Return the [X, Y] coordinate for the center point of the cell that contains the specified text.  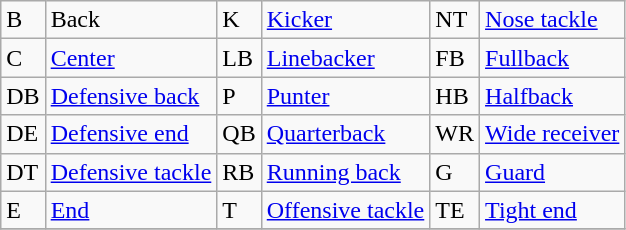
Kicker [346, 20]
Nose tackle [552, 20]
Defensive tackle [131, 172]
E [23, 210]
Wide receiver [552, 134]
Fullback [552, 58]
NT [455, 20]
Running back [346, 172]
FB [455, 58]
DT [23, 172]
QB [239, 134]
Guard [552, 172]
Halfback [552, 96]
G [455, 172]
Defensive end [131, 134]
K [239, 20]
Tight end [552, 210]
Quarterback [346, 134]
Back [131, 20]
TE [455, 210]
HB [455, 96]
Center [131, 58]
WR [455, 134]
RB [239, 172]
Punter [346, 96]
DB [23, 96]
C [23, 58]
T [239, 210]
Defensive back [131, 96]
DE [23, 134]
Offensive tackle [346, 210]
Linebacker [346, 58]
B [23, 20]
End [131, 210]
LB [239, 58]
P [239, 96]
